Find where the given text appears and provide that cell's center as (x, y) coordinate. 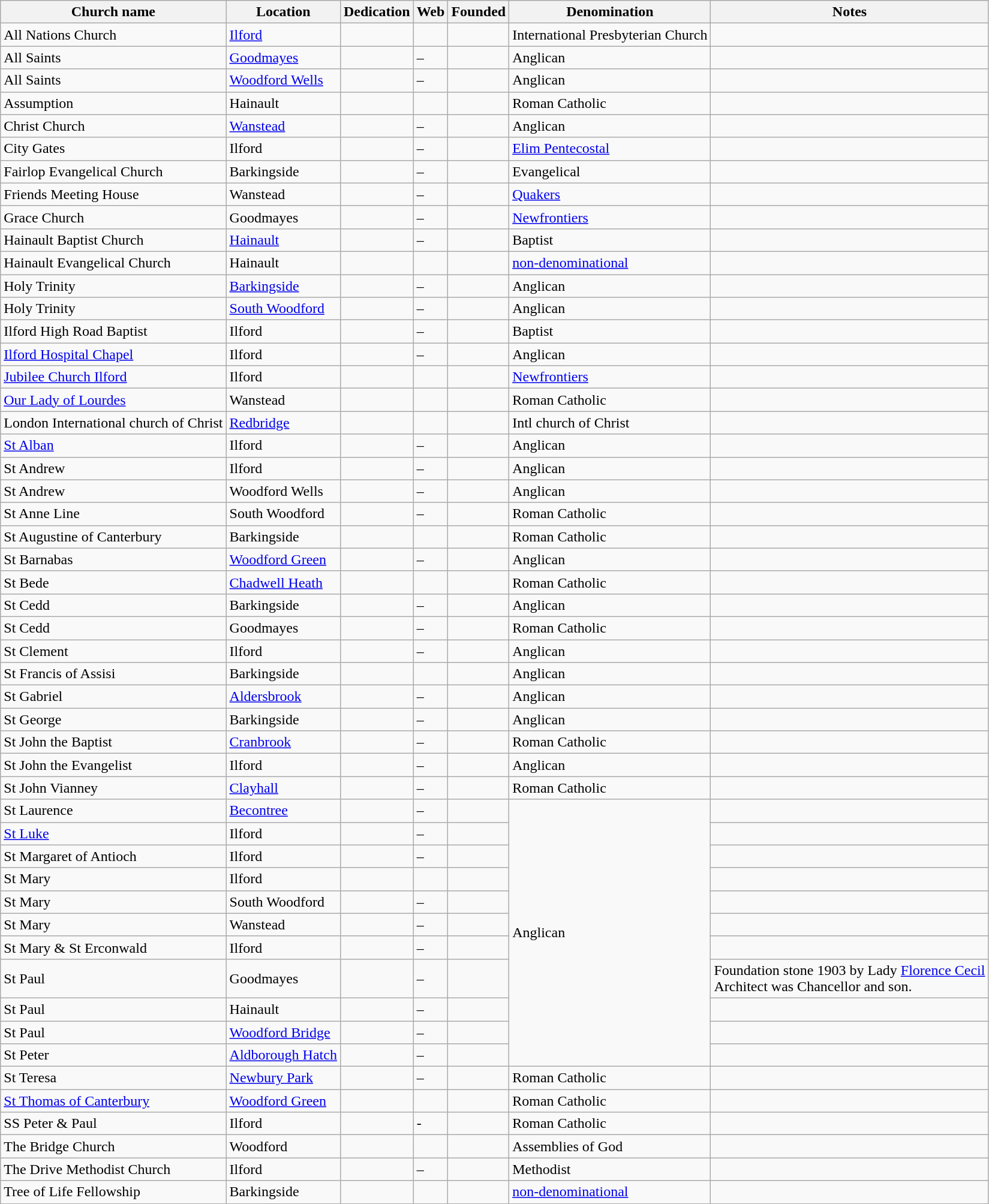
St John Vianney (113, 788)
St Laurence (113, 811)
Church name (113, 12)
Grace Church (113, 217)
St Bede (113, 582)
The Bridge Church (113, 1146)
Aldersbrook (283, 697)
Our Lady of Lourdes (113, 400)
St Luke (113, 833)
Friends Meeting House (113, 194)
St George (113, 720)
Hainault Baptist Church (113, 240)
Chadwell Heath (283, 582)
St Teresa (113, 1078)
St Peter (113, 1055)
Web (431, 12)
St Gabriel (113, 697)
London International church of Christ (113, 423)
Cranbrook (283, 742)
St Anne Line (113, 514)
Foundation stone 1903 by Lady Florence CecilArchitect was Chancellor and son. (849, 979)
Fairlop Evangelical Church (113, 171)
St Alban (113, 446)
St Margaret of Antioch (113, 856)
Quakers (610, 194)
St Augustine of Canterbury (113, 537)
St John the Evangelist (113, 765)
Newbury Park (283, 1078)
Evangelical (610, 171)
St John the Baptist (113, 742)
Founded (479, 12)
International Presbyterian Church (610, 35)
Becontree (283, 811)
The Drive Methodist Church (113, 1169)
All Nations Church (113, 35)
Location (283, 12)
St Francis of Assisi (113, 674)
Clayhall (283, 788)
Jubilee Church Ilford (113, 377)
St Thomas of Canterbury (113, 1101)
Intl church of Christ (610, 423)
St Clement (113, 651)
St Barnabas (113, 559)
SS Peter & Paul (113, 1124)
Tree of Life Fellowship (113, 1192)
Woodford (283, 1146)
Notes (849, 12)
Methodist (610, 1169)
City Gates (113, 149)
Denomination (610, 12)
Assemblies of God (610, 1146)
Woodford Bridge (283, 1032)
Aldborough Hatch (283, 1055)
Assumption (113, 103)
Elim Pentecostal (610, 149)
- (431, 1124)
Ilford Hospital Chapel (113, 354)
Ilford High Road Baptist (113, 332)
Redbridge (283, 423)
Christ Church (113, 126)
Hainault Evangelical Church (113, 263)
St Mary & St Erconwald (113, 947)
Dedication (377, 12)
